Return the (x, y) coordinate for the center point of the cell that contains the specified text.  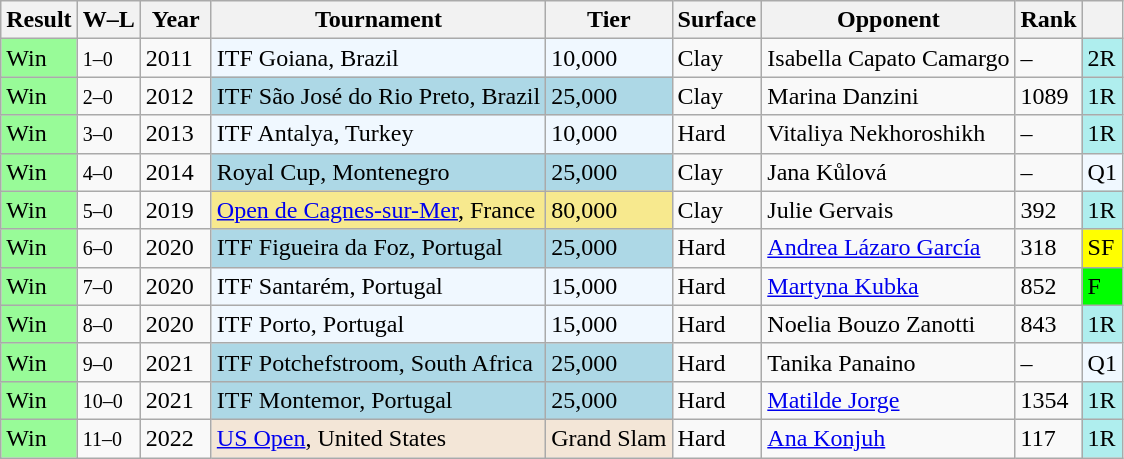
Rank (1048, 20)
6–0 (108, 248)
Vitaliya Nekhoroshikh (888, 134)
2011 (176, 58)
11–0 (108, 438)
Matilde Jorge (888, 400)
Tier (609, 20)
ITF Montemor, Portugal (378, 400)
Surface (717, 20)
117 (1048, 438)
ITF Potchefstroom, South Africa (378, 362)
Isabella Capato Camargo (888, 58)
1089 (1048, 96)
8–0 (108, 324)
1354 (1048, 400)
9–0 (108, 362)
392 (1048, 210)
1–0 (108, 58)
Ana Konjuh (888, 438)
ITF Goiana, Brazil (378, 58)
ITF São José do Rio Preto, Brazil (378, 96)
Tanika Panaino (888, 362)
Tournament (378, 20)
2–0 (108, 96)
852 (1048, 286)
318 (1048, 248)
Julie Gervais (888, 210)
2019 (176, 210)
Opponent (888, 20)
Year (176, 20)
Royal Cup, Montenegro (378, 172)
US Open, United States (378, 438)
F (1102, 286)
Grand Slam (609, 438)
10–0 (108, 400)
Open de Cagnes-sur-Mer, France (378, 210)
Jana Kůlová (888, 172)
2013 (176, 134)
2012 (176, 96)
Noelia Bouzo Zanotti (888, 324)
W–L (108, 20)
Result (39, 20)
Marina Danzini (888, 96)
Martyna Kubka (888, 286)
2022 (176, 438)
2R (1102, 58)
843 (1048, 324)
SF (1102, 248)
Andrea Lázaro García (888, 248)
ITF Antalya, Turkey (378, 134)
ITF Santarém, Portugal (378, 286)
5–0 (108, 210)
3–0 (108, 134)
ITF Figueira da Foz, Portugal (378, 248)
4–0 (108, 172)
ITF Porto, Portugal (378, 324)
80,000 (609, 210)
2014 (176, 172)
7–0 (108, 286)
